Search for the cell housing the specified text and yield its [x, y] center coordinate. 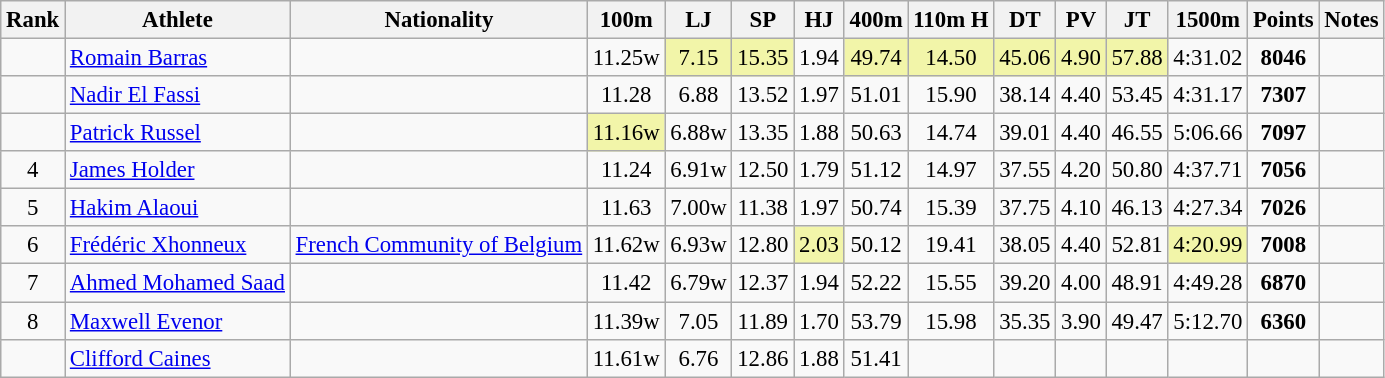
7 [33, 283]
13.35 [763, 133]
11.63 [626, 208]
4:49.28 [1208, 283]
19.41 [951, 245]
11.16w [626, 133]
49.47 [1137, 321]
100m [626, 20]
5 [33, 208]
15.90 [951, 95]
4.10 [1081, 208]
7307 [1284, 95]
35.35 [1025, 321]
1500m [1208, 20]
4.00 [1081, 283]
11.61w [626, 358]
Romain Barras [178, 58]
Clifford Caines [178, 358]
7097 [1284, 133]
46.13 [1137, 208]
50.74 [876, 208]
11.24 [626, 170]
6.93w [698, 245]
11.38 [763, 208]
51.01 [876, 95]
6.88w [698, 133]
400m [876, 20]
6 [33, 245]
11.28 [626, 95]
39.01 [1025, 133]
7056 [1284, 170]
53.79 [876, 321]
Notes [1352, 20]
48.91 [1137, 283]
39.20 [1025, 283]
57.88 [1137, 58]
2.03 [819, 245]
46.55 [1137, 133]
8 [33, 321]
4:20.99 [1208, 245]
Nationality [438, 20]
7008 [1284, 245]
Athlete [178, 20]
4:31.02 [1208, 58]
Points [1284, 20]
1.79 [819, 170]
53.45 [1137, 95]
37.75 [1025, 208]
Patrick Russel [178, 133]
50.80 [1137, 170]
JT [1137, 20]
LJ [698, 20]
50.12 [876, 245]
14.97 [951, 170]
37.55 [1025, 170]
HJ [819, 20]
11.39w [626, 321]
4:27.34 [1208, 208]
7026 [1284, 208]
SP [763, 20]
14.74 [951, 133]
38.05 [1025, 245]
1.70 [819, 321]
15.98 [951, 321]
PV [1081, 20]
38.14 [1025, 95]
Maxwell Evenor [178, 321]
15.39 [951, 208]
11.25w [626, 58]
4.20 [1081, 170]
Ahmed Mohamed Saad [178, 283]
James Holder [178, 170]
6.88 [698, 95]
13.52 [763, 95]
4:37.71 [1208, 170]
15.55 [951, 283]
11.89 [763, 321]
49.74 [876, 58]
3.90 [1081, 321]
6870 [1284, 283]
51.41 [876, 358]
6.76 [698, 358]
Nadir El Fassi [178, 95]
45.06 [1025, 58]
4.90 [1081, 58]
14.50 [951, 58]
15.35 [763, 58]
110m H [951, 20]
7.05 [698, 321]
6360 [1284, 321]
4:31.17 [1208, 95]
6.79w [698, 283]
4 [33, 170]
5:06.66 [1208, 133]
8046 [1284, 58]
51.12 [876, 170]
DT [1025, 20]
5:12.70 [1208, 321]
Hakim Alaoui [178, 208]
50.63 [876, 133]
52.81 [1137, 245]
12.86 [763, 358]
French Community of Belgium [438, 245]
12.50 [763, 170]
Frédéric Xhonneux [178, 245]
6.91w [698, 170]
7.00w [698, 208]
Rank [33, 20]
7.15 [698, 58]
11.42 [626, 283]
11.62w [626, 245]
12.37 [763, 283]
52.22 [876, 283]
12.80 [763, 245]
